Provide the (X, Y) coordinate of the cell's center where the given text is located.  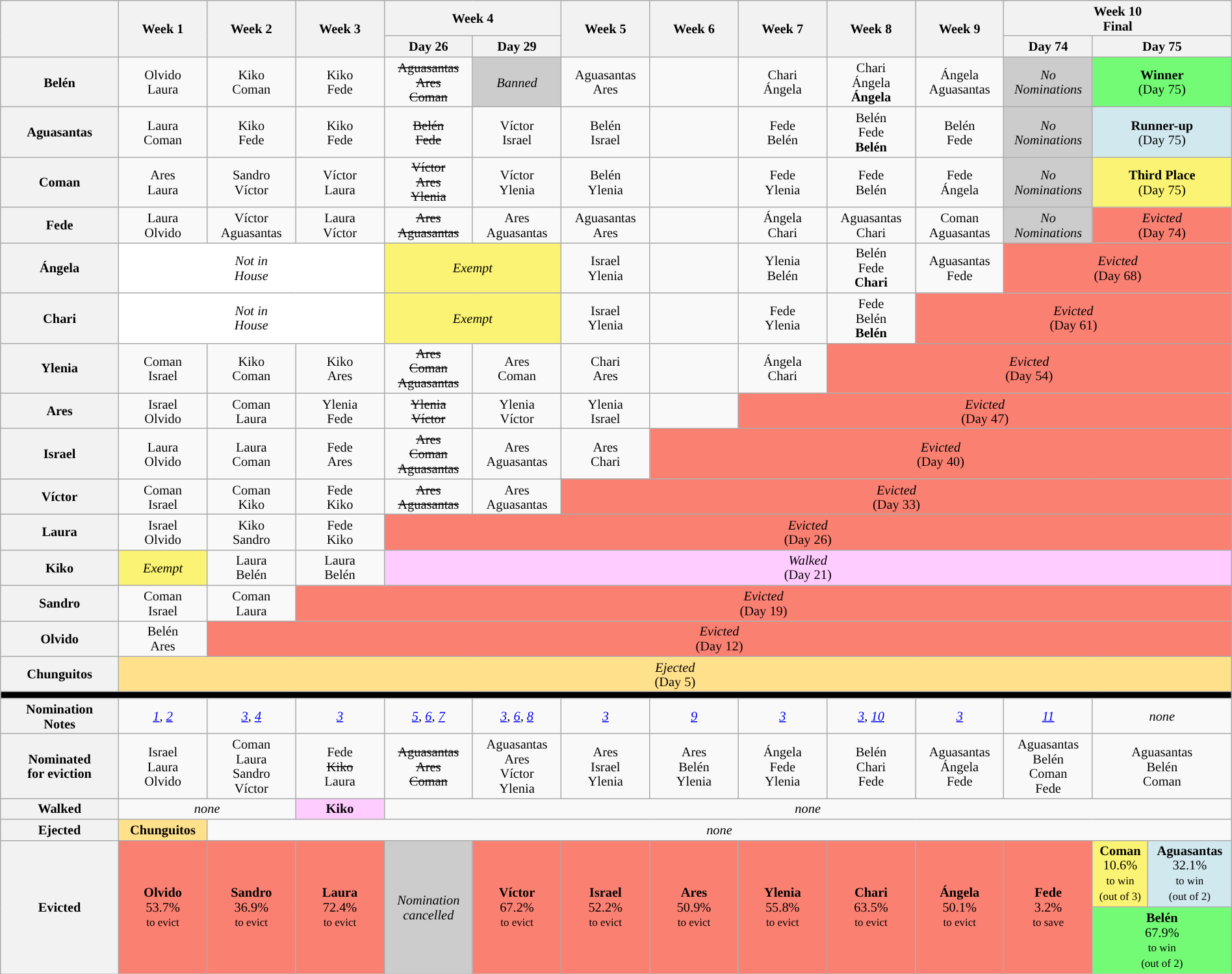
9 (694, 716)
Winner(Day 75) (1162, 82)
Day 26 (428, 46)
Olvido53.7%to evict (162, 907)
Week 10Final (1118, 18)
Day 74 (1048, 46)
Evicted(Day 33) (897, 496)
1, 2 (162, 716)
FedeBelénBelén (871, 317)
Nominatedfor eviction (60, 766)
ChariAres (606, 368)
Coman (60, 182)
AresIsraelYlenia (606, 766)
IsraelLauraOlvido (162, 766)
VíctorAresYlenia (428, 182)
Ylenia55.8%to evict (782, 907)
Evicted(Day 54) (1029, 368)
Aguasantas32.1%to win(out of 2) (1190, 873)
Evicted(Day 68) (1118, 268)
ComanKiko (251, 496)
Ángela (60, 268)
Day 75 (1162, 46)
VíctorAguasantas (251, 225)
Week 7 (782, 29)
BelénFedeBelén (871, 131)
Evicted(Day 74) (1162, 225)
Day 29 (517, 46)
ChariÁngela (782, 82)
Week 2 (251, 29)
BelénChariFede (871, 766)
AresComan (517, 368)
AguasantasAresVíctorYlenia (517, 766)
Laura (60, 532)
KikoSandro (251, 532)
11 (1048, 716)
AguasantasÁngelaFede (960, 766)
Chari63.5%to evict (871, 907)
Week 1 (162, 29)
NominationNotes (60, 716)
Fede3.2%to save (1048, 907)
5, 6, 7 (428, 716)
Week 3 (340, 29)
Week 4 (472, 18)
YleniaBelén (782, 268)
BelénIsrael (606, 131)
VíctorIsrael (517, 131)
AresBelénYlenia (694, 766)
Evicted(Day 61) (1073, 317)
AresLaura (162, 182)
Week 6 (694, 29)
Week 5 (606, 29)
YleniaFede (340, 411)
Belén (60, 82)
Ángela50.1%to evict (960, 907)
FedeAres (340, 454)
KikoAres (340, 368)
ComanAguasantas (960, 225)
3, 4 (251, 716)
Coman10.6%to win(out of 3) (1120, 873)
AresChari (606, 454)
3, 6, 8 (517, 716)
ChariÁngelaÁngela (871, 82)
Olvido (60, 638)
AguasantasBelénComan (1162, 766)
Evicted(Day 26) (808, 532)
Walked (60, 808)
Runner-up(Day 75) (1162, 131)
FedeKikoLaura (340, 766)
Israel (60, 454)
Sandro36.9%to evict (251, 907)
3, 10 (871, 716)
Sandro (60, 603)
Week 8 (871, 29)
Banned (517, 82)
FedeÁngela (960, 182)
Evicted(Day 47) (985, 411)
VíctorLaura (340, 182)
Ejected (60, 830)
Ejected(Day 5) (674, 674)
ÁngelaAguasantas (960, 82)
Ylenia (60, 368)
AguasantasFede (960, 268)
ComanLauraSandroVíctor (251, 766)
Week 9 (960, 29)
Aguasantas (60, 131)
Laura72.4%to evict (340, 907)
BelénYlenia (606, 182)
Belén67.9%to win(out of 2) (1162, 940)
Fede (60, 225)
Chari (60, 317)
Evicted(Day 40) (941, 454)
SandroVíctor (251, 182)
ÁngelaFedeYlenia (782, 766)
BelénFedeChari (871, 268)
Israel52.2%to evict (606, 907)
VíctorYlenia (517, 182)
Evicted(Day 12) (720, 638)
AguasantasChari (871, 225)
Evicted(Day 19) (764, 603)
Ares50.9%to evict (694, 907)
Walked(Day 21) (808, 568)
LauraVíctor (340, 225)
Ares (60, 411)
Víctor (60, 496)
Evicted (60, 907)
AguasantasBelénComanFede (1048, 766)
BelénAres (162, 638)
Nominationcancelled (428, 907)
YleniaIsrael (606, 411)
Víctor67.2%to evict (517, 907)
Third Place(Day 75) (1162, 182)
OlvidoLaura (162, 82)
